Pinpoint the cell where the given text exists, returning its [x, y] midpoint coordinate. 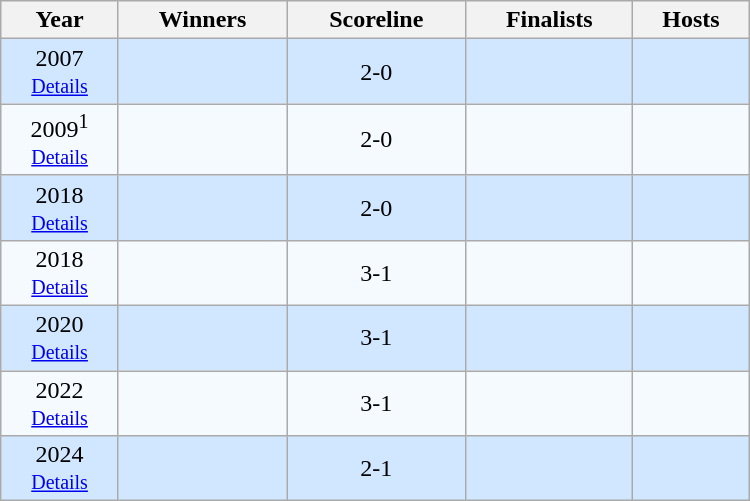
2007Details [60, 72]
2022Details [60, 404]
Winners [202, 20]
Finalists [550, 20]
2024Details [60, 468]
Hosts [692, 20]
2-1 [376, 468]
2020Details [60, 338]
Scoreline [376, 20]
Year [60, 20]
20091Details [60, 140]
